Scan for the cell matching the given text and deliver its (x, y) coordinate at center. 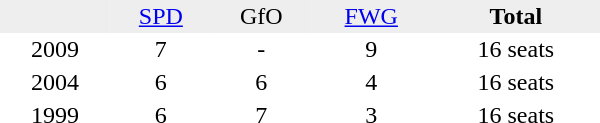
2009 (55, 50)
FWG (372, 16)
GfO (262, 16)
SPD (161, 16)
9 (372, 50)
2004 (55, 82)
Total (516, 16)
7 (161, 50)
4 (372, 82)
- (262, 50)
